Output the [X, Y] coordinate of the center of the cell containing the given text.  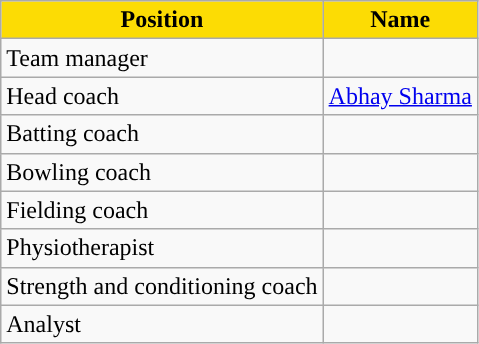
Strength and conditioning coach [162, 286]
Analyst [162, 324]
Batting coach [162, 134]
Head coach [162, 96]
Name [400, 20]
Fielding coach [162, 210]
Team manager [162, 58]
Position [162, 20]
Physiotherapist [162, 248]
Bowling coach [162, 172]
Abhay Sharma [400, 96]
